Return the [X, Y] coordinate for the center point of the cell that contains the specified text.  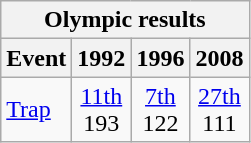
Event [36, 58]
1996 [160, 58]
1992 [102, 58]
Olympic results [125, 20]
27th111 [220, 110]
Trap [36, 110]
2008 [220, 58]
7th122 [160, 110]
11th193 [102, 110]
